Pinpoint the cell where the given text exists, returning its [X, Y] midpoint coordinate. 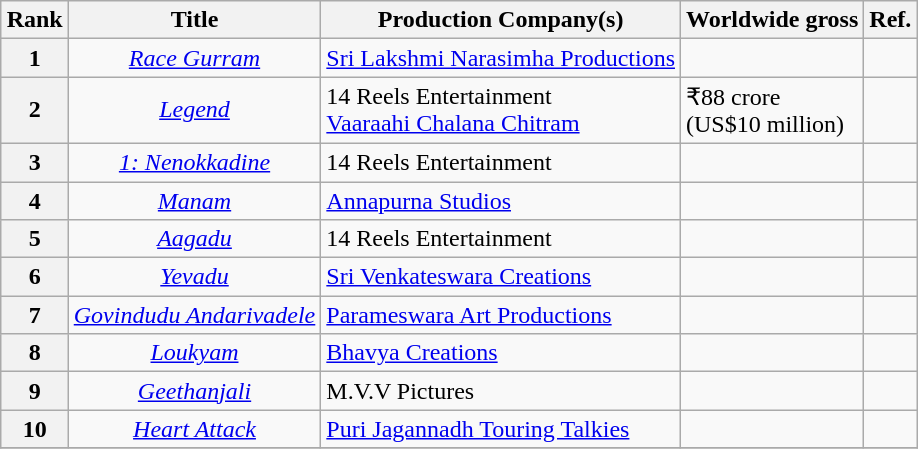
Parameswara Art Productions [501, 315]
14 Reels EntertainmentVaaraahi Chalana Chitram [501, 110]
1: Nenokkadine [194, 162]
9 [34, 391]
Rank [34, 20]
8 [34, 353]
Race Gurram [194, 58]
3 [34, 162]
Worldwide gross [772, 20]
Annapurna Studios [501, 201]
5 [34, 239]
7 [34, 315]
M.V.V Pictures [501, 391]
4 [34, 201]
Puri Jagannadh Touring Talkies [501, 429]
10 [34, 429]
1 [34, 58]
Heart Attack [194, 429]
Geethanjali [194, 391]
Bhavya Creations [501, 353]
Aagadu [194, 239]
Govindudu Andarivadele [194, 315]
Production Company(s) [501, 20]
Sri Lakshmi Narasimha Productions [501, 58]
Ref. [890, 20]
Manam [194, 201]
2 [34, 110]
Yevadu [194, 277]
₹88 crore(US$10 million) [772, 110]
Legend [194, 110]
Sri Venkateswara Creations [501, 277]
Title [194, 20]
6 [34, 277]
Loukyam [194, 353]
